Locate the cell with the specified text and output its [x, y] center coordinate. 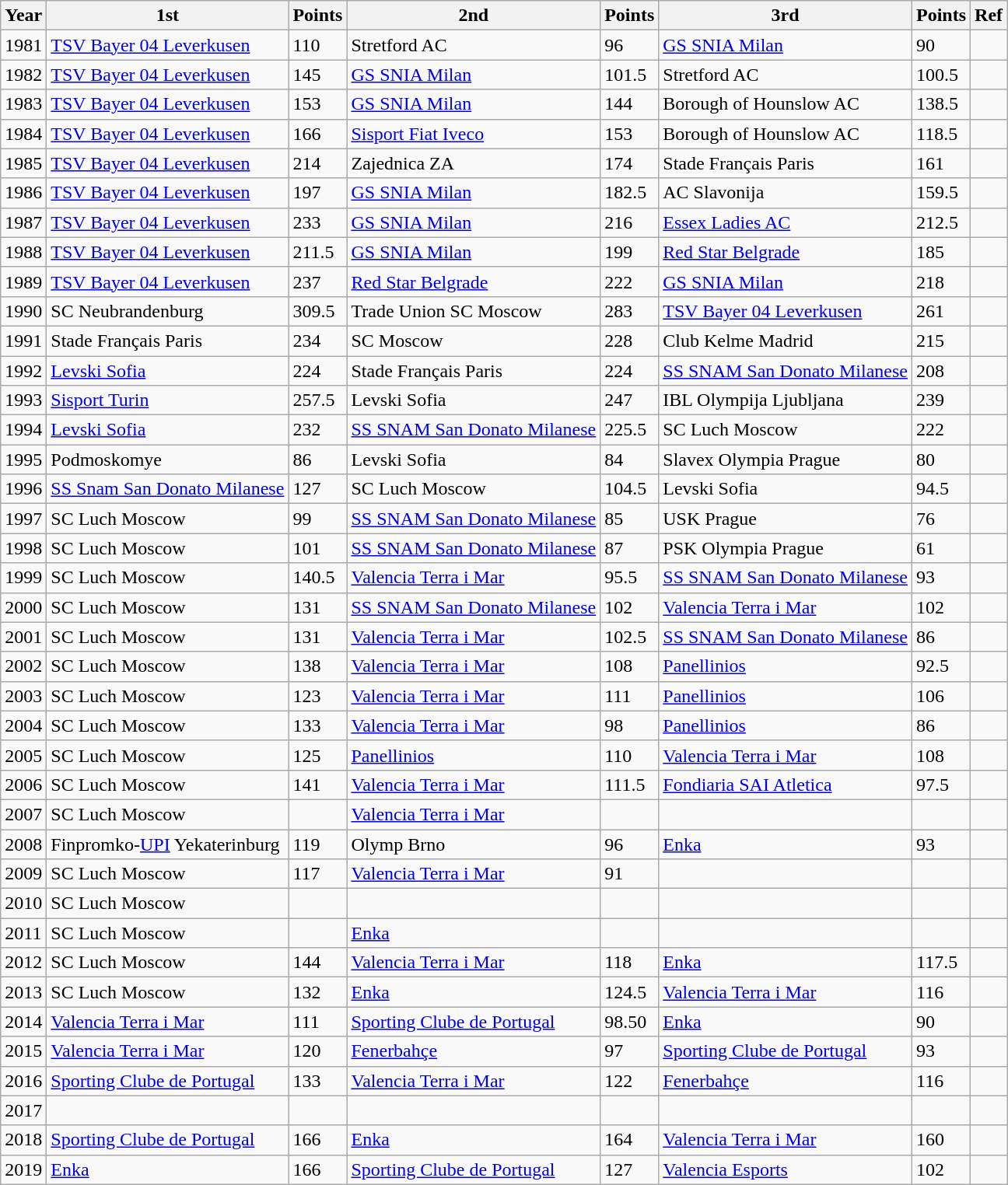
247 [630, 400]
Podmoskomye [168, 460]
85 [630, 519]
174 [630, 163]
118.5 [941, 134]
1987 [23, 222]
87 [630, 548]
80 [941, 460]
1995 [23, 460]
140.5 [317, 578]
Year [23, 16]
123 [317, 696]
Sisport Turin [168, 400]
Slavex Olympia Prague [786, 460]
Fondiaria SAI Atletica [786, 785]
2015 [23, 1051]
208 [941, 371]
2008 [23, 844]
99 [317, 519]
2nd [474, 16]
283 [630, 311]
2009 [23, 874]
1986 [23, 193]
SC Moscow [474, 341]
122 [630, 1081]
159.5 [941, 193]
84 [630, 460]
2012 [23, 963]
2005 [23, 755]
2018 [23, 1140]
119 [317, 844]
212.5 [941, 222]
101.5 [630, 75]
Trade Union SC Moscow [474, 311]
138 [317, 666]
145 [317, 75]
95.5 [630, 578]
1999 [23, 578]
261 [941, 311]
234 [317, 341]
97.5 [941, 785]
2011 [23, 933]
237 [317, 281]
218 [941, 281]
97 [630, 1051]
2016 [23, 1081]
1982 [23, 75]
1989 [23, 281]
309.5 [317, 311]
164 [630, 1140]
161 [941, 163]
232 [317, 430]
PSK Olympia Prague [786, 548]
SC Neubrandenburg [168, 311]
124.5 [630, 992]
AC Slavonija [786, 193]
111.5 [630, 785]
1991 [23, 341]
98 [630, 725]
1988 [23, 252]
2013 [23, 992]
257.5 [317, 400]
228 [630, 341]
1st [168, 16]
106 [941, 696]
2007 [23, 814]
Valencia Esports [786, 1169]
Sisport Fiat Iveco [474, 134]
117.5 [941, 963]
216 [630, 222]
1985 [23, 163]
132 [317, 992]
1998 [23, 548]
2014 [23, 1022]
Club Kelme Madrid [786, 341]
182.5 [630, 193]
IBL Olympija Ljubljana [786, 400]
125 [317, 755]
Finpromko-UPI Yekaterinburg [168, 844]
1983 [23, 104]
2006 [23, 785]
104.5 [630, 489]
225.5 [630, 430]
2017 [23, 1110]
1997 [23, 519]
1984 [23, 134]
92.5 [941, 666]
141 [317, 785]
117 [317, 874]
Essex Ladies AC [786, 222]
Olymp Brno [474, 844]
118 [630, 963]
138.5 [941, 104]
215 [941, 341]
1996 [23, 489]
2002 [23, 666]
Zajednica ZA [474, 163]
98.50 [630, 1022]
3rd [786, 16]
160 [941, 1140]
1981 [23, 45]
233 [317, 222]
101 [317, 548]
2003 [23, 696]
197 [317, 193]
214 [317, 163]
61 [941, 548]
SS Snam San Donato Milanese [168, 489]
185 [941, 252]
102.5 [630, 637]
2001 [23, 637]
76 [941, 519]
Ref [989, 16]
1992 [23, 371]
91 [630, 874]
USK Prague [786, 519]
199 [630, 252]
120 [317, 1051]
1994 [23, 430]
1990 [23, 311]
2019 [23, 1169]
1993 [23, 400]
94.5 [941, 489]
2000 [23, 607]
211.5 [317, 252]
100.5 [941, 75]
2010 [23, 904]
2004 [23, 725]
239 [941, 400]
